Search for the cell housing the specified text and yield its [x, y] center coordinate. 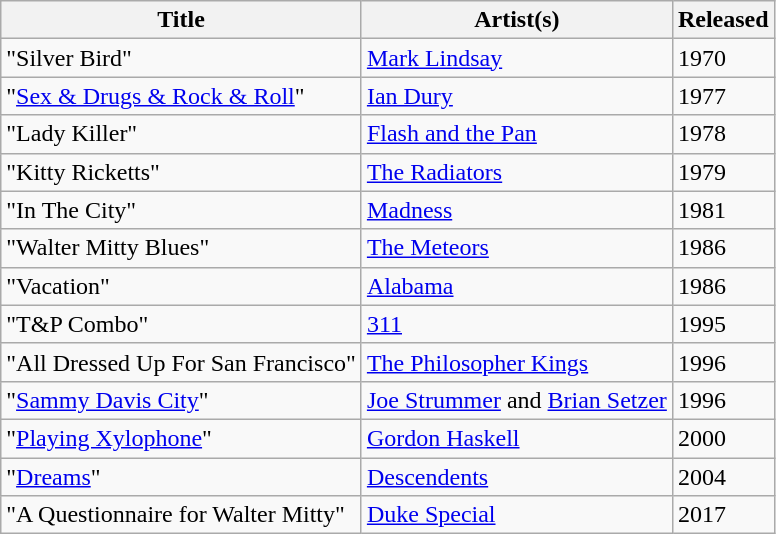
Title [182, 20]
"All Dressed Up For San Francisco" [182, 362]
The Radiators [516, 172]
"Playing Xylophone" [182, 438]
"Kitty Ricketts" [182, 172]
Descendents [516, 477]
2017 [723, 515]
"A Questionnaire for Walter Mitty" [182, 515]
Gordon Haskell [516, 438]
"Sammy Davis City" [182, 400]
The Meteors [516, 248]
Alabama [516, 286]
"Dreams" [182, 477]
Duke Special [516, 515]
Joe Strummer and Brian Setzer [516, 400]
The Philosopher Kings [516, 362]
Released [723, 20]
1977 [723, 96]
Artist(s) [516, 20]
Madness [516, 210]
Ian Dury [516, 96]
"T&P Combo" [182, 324]
Mark Lindsay [516, 58]
1981 [723, 210]
1978 [723, 134]
"Vacation" [182, 286]
"In The City" [182, 210]
"Lady Killer" [182, 134]
"Sex & Drugs & Rock & Roll" [182, 96]
1979 [723, 172]
311 [516, 324]
2004 [723, 477]
"Silver Bird" [182, 58]
"Walter Mitty Blues" [182, 248]
2000 [723, 438]
1970 [723, 58]
1995 [723, 324]
Flash and the Pan [516, 134]
